Search for the cell housing the specified text and yield its (X, Y) center coordinate. 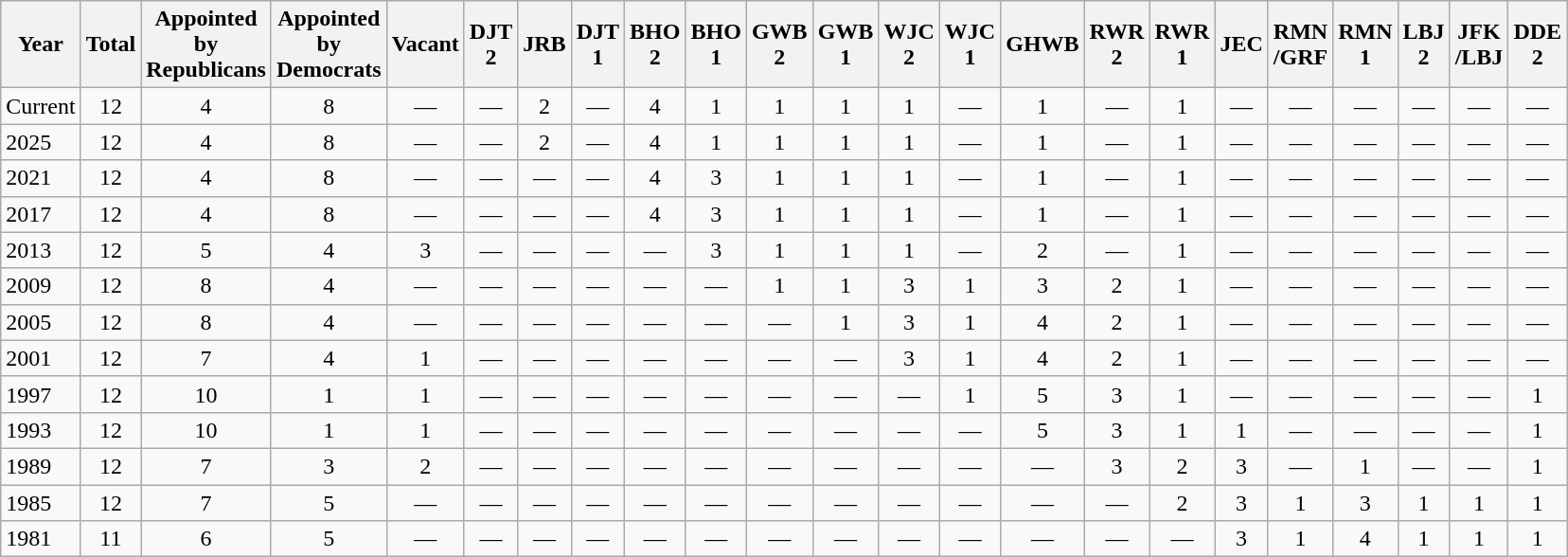
GWB1 (846, 45)
1989 (41, 466)
WJC1 (970, 45)
Year (41, 45)
JEC (1241, 45)
Vacant (425, 45)
DDE2 (1538, 45)
1997 (41, 394)
AppointedbyDemocrats (329, 45)
2009 (41, 286)
Total (111, 45)
1985 (41, 503)
DJT2 (490, 45)
DJT1 (597, 45)
11 (111, 539)
2021 (41, 178)
BHO2 (655, 45)
JFK/LBJ (1479, 45)
LBJ2 (1424, 45)
Current (41, 106)
GWB2 (779, 45)
2013 (41, 250)
2001 (41, 358)
RMN/GRF (1300, 45)
BHO1 (716, 45)
6 (206, 539)
1981 (41, 539)
2017 (41, 214)
GHWB (1042, 45)
RWR1 (1182, 45)
RMN1 (1365, 45)
WJC2 (909, 45)
JRB (544, 45)
2025 (41, 142)
1993 (41, 430)
RWR2 (1117, 45)
AppointedbyRepublicans (206, 45)
2005 (41, 322)
